From the cell containing the given text, extract its center point as (X, Y) coordinate. 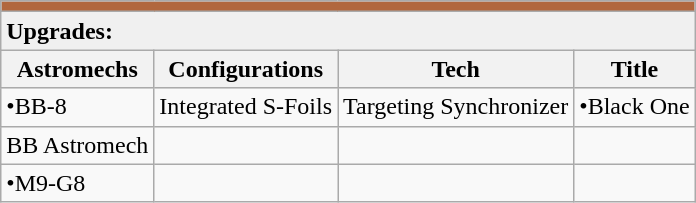
•M9-G8 (78, 183)
Targeting Synchronizer (456, 107)
Upgrades: (348, 31)
Configurations (246, 69)
•BB-8 (78, 107)
Tech (456, 69)
Integrated S-Foils (246, 107)
Astromechs (78, 69)
•Black One (634, 107)
BB Astromech (78, 145)
Title (634, 69)
